Locate the cell with the specified text and output its (x, y) center coordinate. 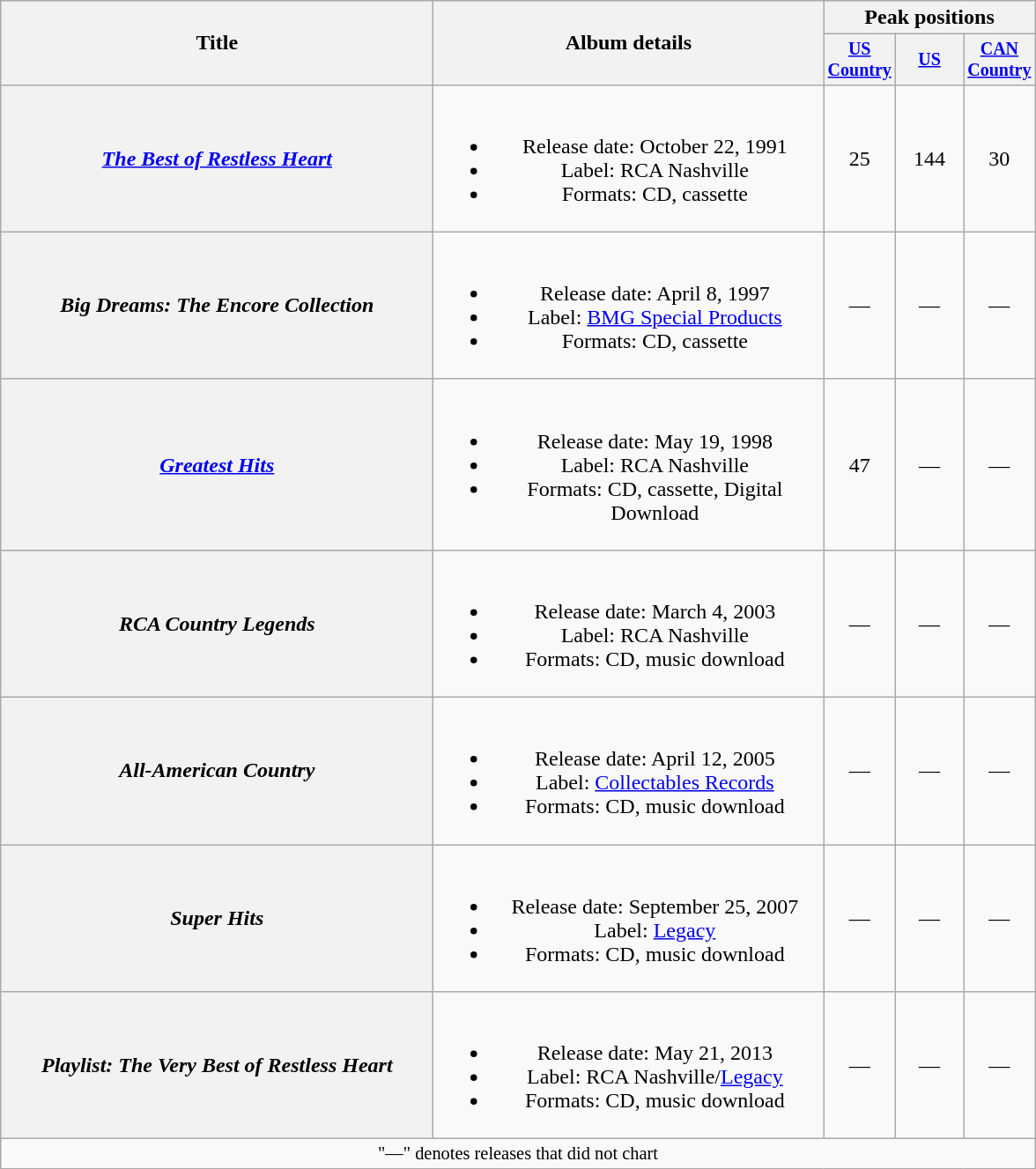
Playlist: The Very Best of Restless Heart (217, 1066)
25 (860, 159)
Title (217, 43)
US (930, 60)
Greatest Hits (217, 464)
Release date: April 8, 1997Label: BMG Special ProductsFormats: CD, cassette (629, 305)
Release date: October 22, 1991Label: RCA NashvilleFormats: CD, cassette (629, 159)
47 (860, 464)
144 (930, 159)
Release date: April 12, 2005Label: Collectables RecordsFormats: CD, music download (629, 772)
RCA Country Legends (217, 624)
US Country (860, 60)
Release date: May 19, 1998Label: RCA NashvilleFormats: CD, cassette, Digital Download (629, 464)
Big Dreams: The Encore Collection (217, 305)
The Best of Restless Heart (217, 159)
Super Hits (217, 918)
30 (1000, 159)
"—" denotes releases that did not chart (518, 1154)
Release date: September 25, 2007Label: LegacyFormats: CD, music download (629, 918)
Release date: May 21, 2013Label: RCA Nashville/LegacyFormats: CD, music download (629, 1066)
Peak positions (929, 18)
All-American Country (217, 772)
CAN Country (1000, 60)
Release date: March 4, 2003Label: RCA NashvilleFormats: CD, music download (629, 624)
Album details (629, 43)
